Detect which cell encompasses the target text, then output its (X, Y) center coordinate. 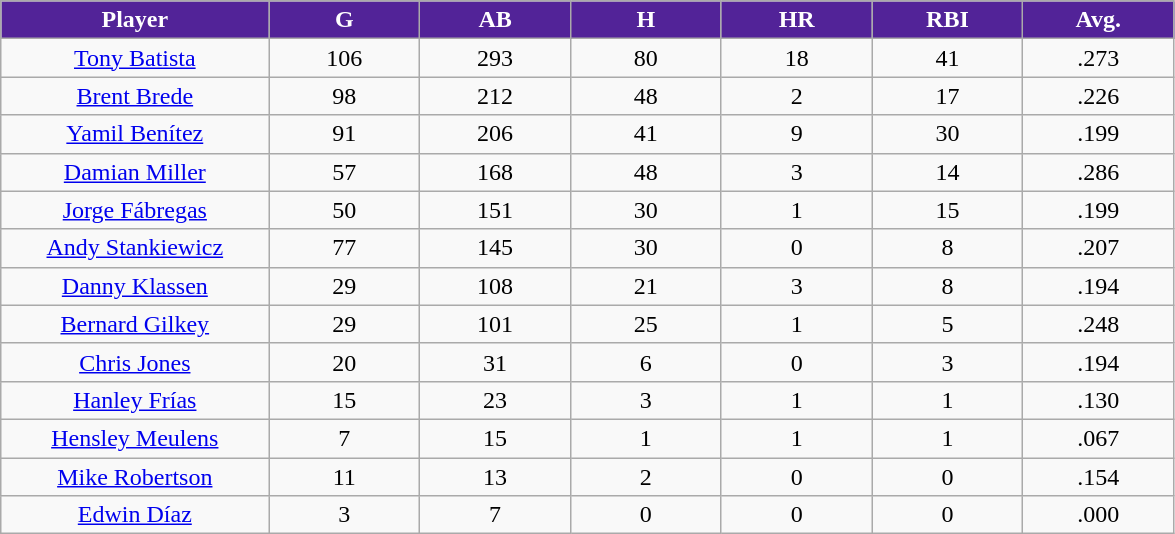
Chris Jones (135, 362)
50 (344, 210)
168 (496, 172)
RBI (948, 20)
Avg. (1098, 20)
Damian Miller (135, 172)
Brent Brede (135, 96)
Danny Klassen (135, 286)
108 (496, 286)
98 (344, 96)
Bernard Gilkey (135, 324)
17 (948, 96)
Hanley Frías (135, 400)
.207 (1098, 248)
106 (344, 58)
5 (948, 324)
Andy Stankiewicz (135, 248)
9 (796, 134)
HR (796, 20)
.286 (1098, 172)
206 (496, 134)
.130 (1098, 400)
Edwin Díaz (135, 515)
77 (344, 248)
Tony Batista (135, 58)
.248 (1098, 324)
91 (344, 134)
AB (496, 20)
H (646, 20)
14 (948, 172)
11 (344, 477)
Yamil Benítez (135, 134)
293 (496, 58)
Mike Robertson (135, 477)
21 (646, 286)
145 (496, 248)
.273 (1098, 58)
G (344, 20)
.226 (1098, 96)
151 (496, 210)
57 (344, 172)
80 (646, 58)
23 (496, 400)
31 (496, 362)
Hensley Meulens (135, 438)
6 (646, 362)
20 (344, 362)
.000 (1098, 515)
25 (646, 324)
.154 (1098, 477)
13 (496, 477)
101 (496, 324)
.067 (1098, 438)
Jorge Fábregas (135, 210)
18 (796, 58)
212 (496, 96)
Player (135, 20)
